Capture the cell that displays the provided text and extract its [X, Y] central coordinate. 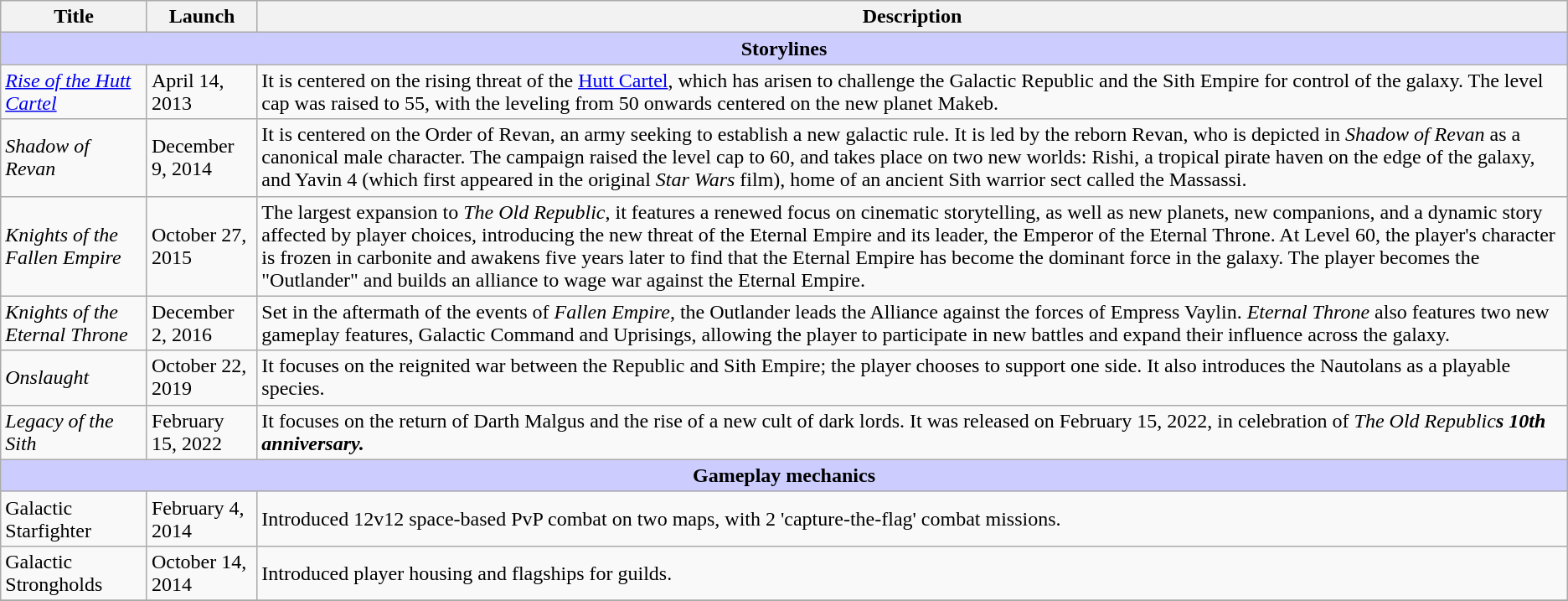
Rise of the Hutt Cartel [74, 92]
Gameplay mechanics [784, 475]
Launch [201, 17]
Shadow of Revan [74, 158]
December 9, 2014 [201, 158]
April 14, 2013 [201, 92]
October 27, 2015 [201, 246]
December 2, 2016 [201, 324]
October 14, 2014 [201, 573]
Galactic Starfighter [74, 518]
Knights of the Fallen Empire [74, 246]
Storylines [784, 49]
Onslaught [74, 377]
Description [912, 17]
Introduced 12v12 space-based PvP combat on two maps, with 2 'capture-the-flag' combat missions. [912, 518]
October 22, 2019 [201, 377]
February 15, 2022 [201, 433]
Introduced player housing and flagships for guilds. [912, 573]
Title [74, 17]
Legacy of the Sith [74, 433]
February 4, 2014 [201, 518]
Galactic Strongholds [74, 573]
Knights of the Eternal Throne [74, 324]
